Pinpoint the cell where the given text exists, returning its [X, Y] midpoint coordinate. 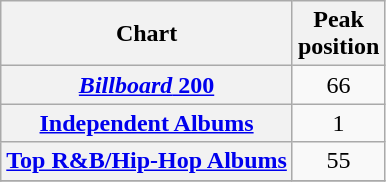
55 [338, 161]
66 [338, 85]
Peakposition [338, 34]
Independent Albums [147, 123]
Billboard 200 [147, 85]
Top R&B/Hip-Hop Albums [147, 161]
Chart [147, 34]
1 [338, 123]
